Find where the given text appears and provide that cell's center as (X, Y) coordinate. 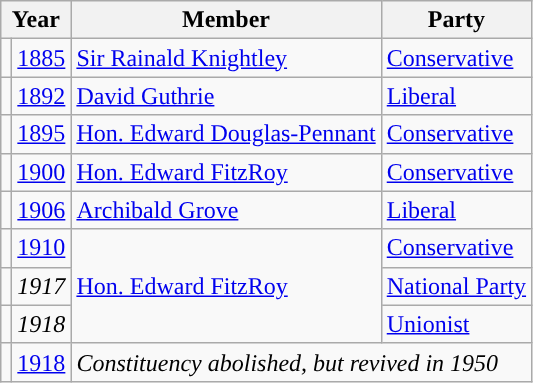
Hon. Edward Douglas-Pennant (226, 134)
1895 (42, 134)
Member (226, 20)
Unionist (456, 324)
Year (36, 20)
Constituency abolished, but revived in 1950 (302, 362)
1885 (42, 58)
National Party (456, 286)
1892 (42, 96)
David Guthrie (226, 96)
1917 (42, 286)
1906 (42, 210)
Archibald Grove (226, 210)
1910 (42, 248)
1900 (42, 172)
Party (456, 20)
Sir Rainald Knightley (226, 58)
